Determine the (x, y) coordinate at the center of the cell enclosing the given text.  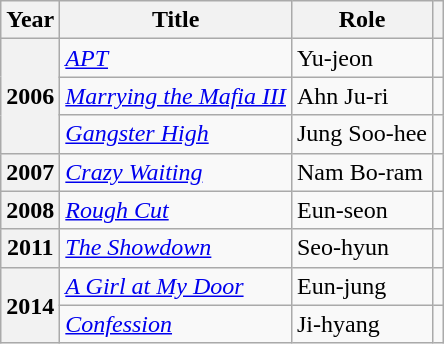
Jung Soo-hee (362, 134)
Title (176, 20)
Role (362, 20)
2008 (30, 210)
2006 (30, 96)
Confession (176, 324)
2014 (30, 305)
Eun-jung (362, 286)
Yu-jeon (362, 58)
APT (176, 58)
Crazy Waiting (176, 172)
Ahn Ju-ri (362, 96)
The Showdown (176, 248)
A Girl at My Door (176, 286)
Ji-hyang (362, 324)
2011 (30, 248)
Rough Cut (176, 210)
Marrying the Mafia III (176, 96)
Eun-seon (362, 210)
Year (30, 20)
Nam Bo-ram (362, 172)
2007 (30, 172)
Seo-hyun (362, 248)
Gangster High (176, 134)
